Scan for the cell matching the given text and deliver its [X, Y] coordinate at center. 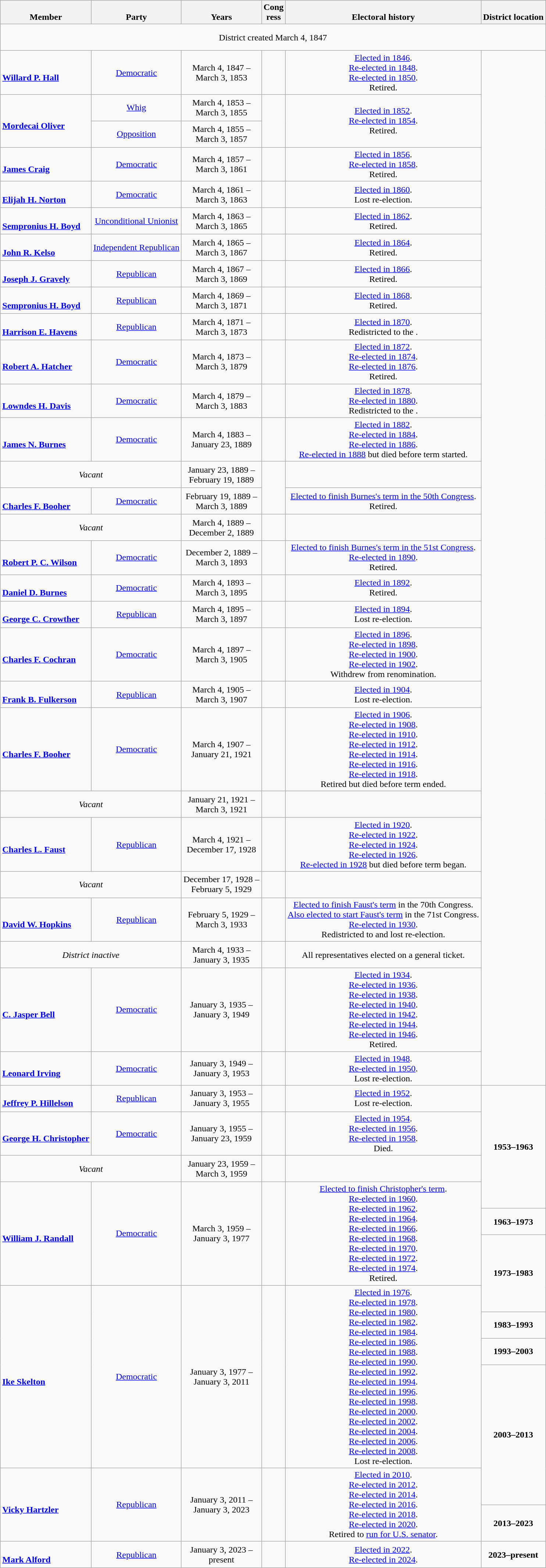
Jeffrey P. Hillelson [46, 1099]
Harrison E. Havens [46, 327]
Member [46, 12]
Elected in 1952.Lost re-election. [383, 1099]
Mordecai Oliver [46, 121]
John R. Kelso [46, 247]
Ike Skelton [46, 1377]
1963–1973 [513, 1222]
Elected in 1882.Re-elected in 1884.Re-elected in 1886.Re-elected in 1888 but died before term started. [383, 440]
December 17, 1928 –February 5, 1929 [221, 884]
Lowndes H. Davis [46, 401]
March 4, 1895 –March 3, 1897 [221, 614]
December 2, 1889 –March 3, 1893 [221, 558]
2003–2013 [513, 1435]
January 23, 1889 –February 19, 1889 [221, 475]
1953–1963 [513, 1147]
February 5, 1929 –March 3, 1933 [221, 920]
Robert A. Hatcher [46, 362]
Joseph J. Gravely [46, 274]
Willard P. Hall [46, 73]
March 4, 1855 –March 3, 1857 [221, 134]
January 21, 1921 –March 3, 1921 [221, 804]
1983–1993 [513, 1325]
March 3, 1959 –January 3, 1977 [221, 1234]
Elected in 1904.Lost re-election. [383, 694]
March 4, 1879 –March 3, 1883 [221, 401]
Elected in 1862.Retired. [383, 221]
January 3, 1977 –January 3, 2011 [221, 1377]
Elected in 1920.Re-elected in 1922.Re-elected in 1924.Re-elected in 1926.Re-elected in 1928 but died before term began. [383, 844]
Elected to finish Burnes's term in the 50th Congress.Retired. [383, 501]
March 4, 1853 –March 3, 1855 [221, 108]
Elected in 1864.Retired. [383, 247]
Whig [136, 108]
2023–present [513, 1555]
March 4, 1897 –March 3, 1905 [221, 654]
James N. Burnes [46, 440]
Robert P. C. Wilson [46, 558]
David W. Hopkins [46, 920]
Elected in 1948.Re-elected in 1950.Lost re-election. [383, 1068]
March 4, 1893 –March 3, 1895 [221, 588]
Independent Republican [136, 247]
March 4, 1933 –January 3, 1935 [221, 955]
January 3, 1935 –January 3, 1949 [221, 1009]
Elected in 1870.Redistricted to the . [383, 327]
District location [513, 12]
2013–2023 [513, 1523]
Daniel D. Burnes [46, 588]
Elected in 1896.Re-elected in 1898.Re-elected in 1900.Re-elected in 1902.Withdrew from renomination. [383, 654]
January 3, 2011 –January 3, 2023 [221, 1505]
March 4, 1883 –January 23, 1889 [221, 440]
William J. Randall [46, 1234]
Electoral history [383, 12]
District inactive [91, 955]
March 4, 1871 –March 3, 1873 [221, 327]
Elected in 2022.Re-elected in 2024. [383, 1555]
Elected in 1954.Re-elected in 1956.Re-elected in 1958.Died. [383, 1134]
January 3, 1955 –January 23, 1959 [221, 1134]
March 4, 1861 –March 3, 1863 [221, 194]
Elected in 1856.Re-elected in 1858.Retired. [383, 164]
Congress [274, 12]
C. Jasper Bell [46, 1009]
January 3, 1953 –January 3, 1955 [221, 1099]
Frank B. Fulkerson [46, 694]
March 4, 1847 –March 3, 1853 [221, 73]
Party [136, 12]
Elected in 1868.Retired. [383, 300]
March 4, 1889 –December 2, 1889 [221, 527]
Elected in 1846.Re-elected in 1848.Re-elected in 1850.Retired. [383, 73]
March 4, 1921 –December 17, 1928 [221, 844]
March 4, 1869 –March 3, 1871 [221, 300]
Years [221, 12]
March 4, 1865 –March 3, 1867 [221, 247]
March 4, 1863 –March 3, 1865 [221, 221]
March 4, 1857 –March 3, 1861 [221, 164]
1973–1983 [513, 1273]
George H. Christopher [46, 1134]
Charles L. Faust [46, 844]
January 3, 1949 –January 3, 1953 [221, 1068]
Elected in 1878.Re-elected in 1880.Redistricted to the . [383, 401]
George C. Crowther [46, 614]
Elected in 1894.Lost re-election. [383, 614]
January 3, 2023 –present [221, 1555]
District created March 4, 1847 [273, 37]
March 4, 1867 –March 3, 1869 [221, 274]
Vicky Hartzler [46, 1505]
James Craig [46, 164]
March 4, 1873 –March 3, 1879 [221, 362]
Unconditional Unionist [136, 221]
Opposition [136, 134]
March 4, 1905 –March 3, 1907 [221, 694]
Elected in 1860.Lost re-election. [383, 194]
Elected in 2010.Re-elected in 2012.Re-elected in 2014.Re-elected in 2016.Re-elected in 2018.Re-elected in 2020.Retired to run for U.S. senator. [383, 1505]
Mark Alford [46, 1555]
March 4, 1907 –January 21, 1921 [221, 749]
Elected in 1866.Retired. [383, 274]
Leonard Irving [46, 1068]
Elected in 1872.Re-elected in 1874.Re-elected in 1876.Retired. [383, 362]
January 23, 1959 –March 3, 1959 [221, 1169]
Elijah H. Norton [46, 194]
Elected in 1934.Re-elected in 1936.Re-elected in 1938.Re-elected in 1940.Re-elected in 1942.Re-elected in 1944.Re-elected in 1946.Retired. [383, 1009]
1993–2003 [513, 1352]
All representatives elected on a general ticket. [383, 955]
February 19, 1889 –March 3, 1889 [221, 501]
Charles F. Cochran [46, 654]
Elected in 1892.Retired. [383, 588]
Elected in 1852.Re-elected in 1854.Retired. [383, 121]
Elected to finish Burnes's term in the 51st Congress.Re-elected in 1890.Retired. [383, 558]
